Return (X, Y) of the center of cell containing provided text 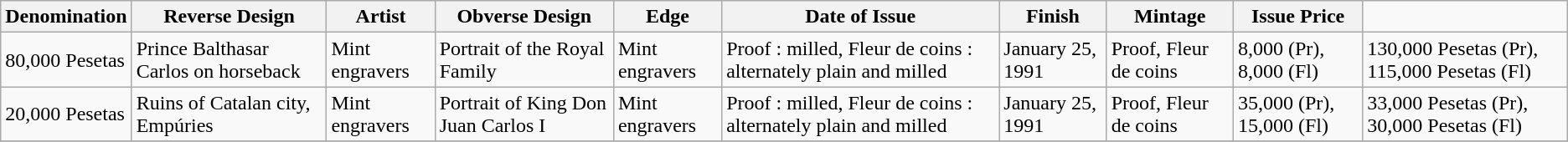
Obverse Design (524, 17)
Portrait of the Royal Family (524, 60)
Finish (1053, 17)
Reverse Design (230, 17)
20,000 Pesetas (66, 114)
130,000 Pesetas (Pr), 115,000 Pesetas (Fl) (1465, 60)
Ruins of Catalan city, Empúries (230, 114)
35,000 (Pr), 15,000 (Fl) (1297, 114)
Denomination (66, 17)
33,000 Pesetas (Pr), 30,000 Pesetas (Fl) (1465, 114)
Date of Issue (861, 17)
Portrait of King Don Juan Carlos I (524, 114)
Mintage (1169, 17)
Edge (667, 17)
Prince Balthasar Carlos on horseback (230, 60)
80,000 Pesetas (66, 60)
8,000 (Pr), 8,000 (Fl) (1297, 60)
Issue Price (1297, 17)
Artist (380, 17)
